From the cell containing the given text, extract its center point as [X, Y] coordinate. 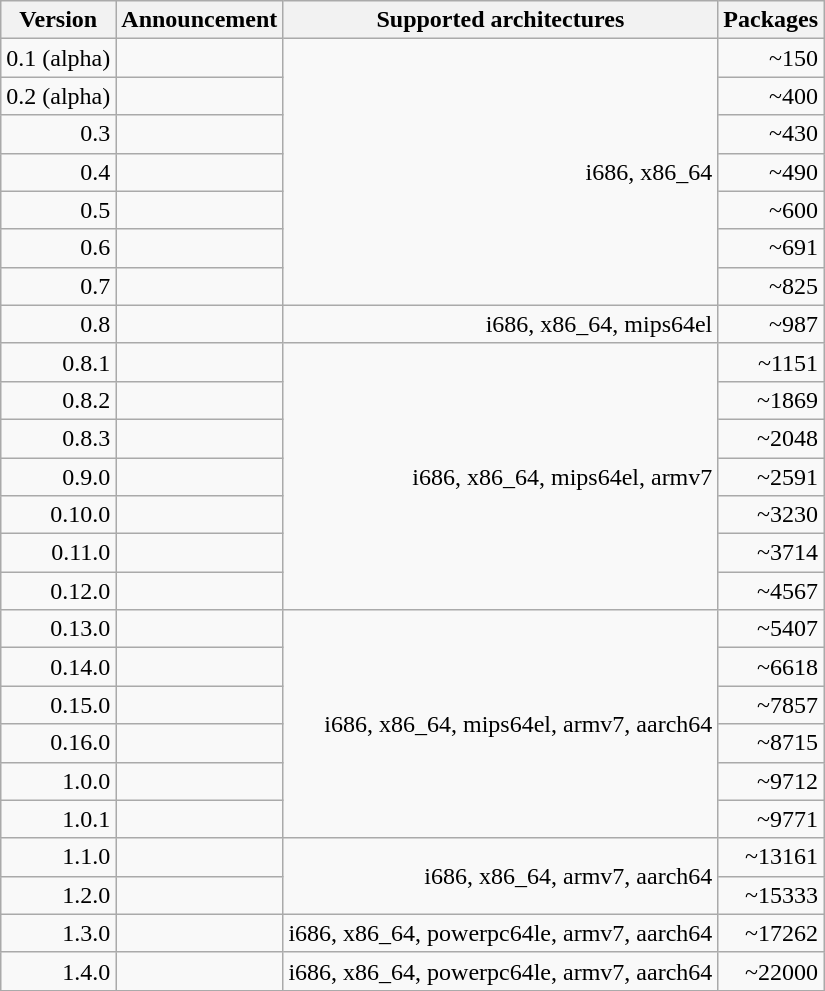
i686, x86_64, armv7, aarch64 [500, 876]
~9712 [771, 781]
0.16.0 [58, 743]
0.8.2 [58, 400]
~15333 [771, 895]
~9771 [771, 819]
~150 [771, 58]
Announcement [200, 20]
0.14.0 [58, 667]
~691 [771, 248]
0.7 [58, 286]
~5407 [771, 629]
~2048 [771, 438]
0.12.0 [58, 591]
1.1.0 [58, 857]
i686, x86_64, mips64el, armv7, aarch64 [500, 724]
0.10.0 [58, 515]
i686, x86_64, mips64el, armv7 [500, 476]
i686, x86_64, mips64el [500, 324]
1.0.1 [58, 819]
Version [58, 20]
~6618 [771, 667]
0.4 [58, 172]
0.15.0 [58, 705]
~17262 [771, 933]
0.3 [58, 134]
~600 [771, 210]
0.8.1 [58, 362]
1.3.0 [58, 933]
~8715 [771, 743]
~7857 [771, 705]
0.5 [58, 210]
~400 [771, 96]
~22000 [771, 971]
~490 [771, 172]
0.2 (alpha) [58, 96]
0.9.0 [58, 477]
~3230 [771, 515]
0.1 (alpha) [58, 58]
1.0.0 [58, 781]
1.2.0 [58, 895]
~1151 [771, 362]
~2591 [771, 477]
~1869 [771, 400]
~987 [771, 324]
Supported architectures [500, 20]
~430 [771, 134]
0.13.0 [58, 629]
0.8 [58, 324]
0.8.3 [58, 438]
1.4.0 [58, 971]
~3714 [771, 553]
Packages [771, 20]
i686, x86_64 [500, 172]
0.6 [58, 248]
~4567 [771, 591]
0.11.0 [58, 553]
~825 [771, 286]
~13161 [771, 857]
